Find where the given text appears and provide that cell's center as [x, y] coordinate. 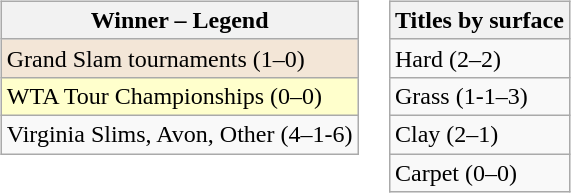
Carpet (0–0) [479, 173]
Grass (1-1–3) [479, 96]
Winner – Legend [180, 20]
Virginia Slims, Avon, Other (4–1-6) [180, 134]
Hard (2–2) [479, 58]
Clay (2–1) [479, 134]
Grand Slam tournaments (1–0) [180, 58]
Titles by surface [479, 20]
WTA Tour Championships (0–0) [180, 96]
